Search for the cell housing the specified text and yield its (X, Y) center coordinate. 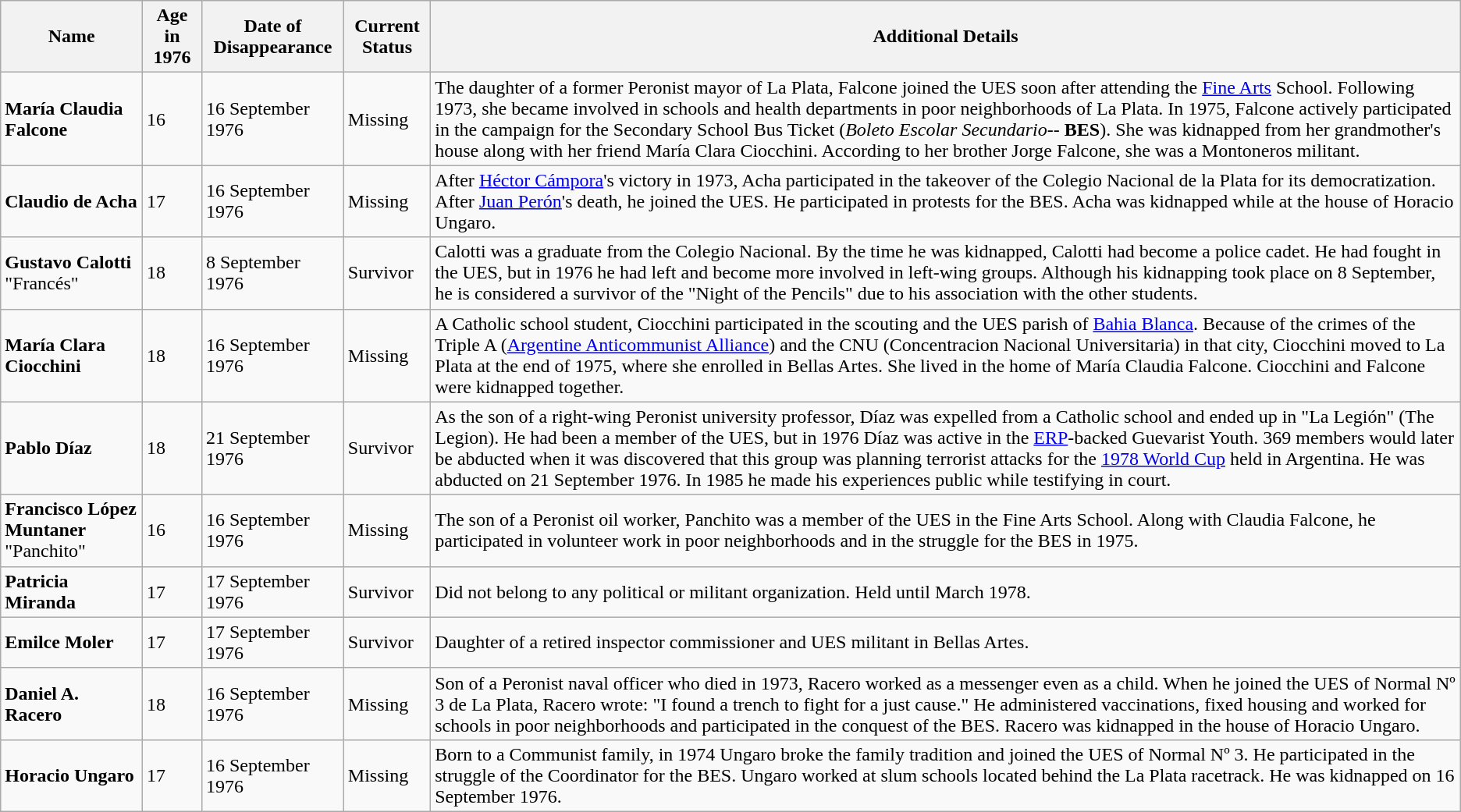
Patricia Miranda (72, 591)
Horacio Ungaro (72, 775)
Francisco López Muntaner "Panchito" (72, 530)
Emilce Moler (72, 643)
21 September 1976 (272, 448)
Additional Details (946, 37)
Age in 1976 (172, 37)
María Clara Ciocchini (72, 356)
Name (72, 37)
Gustavo Calotti "Francés" (72, 273)
Pablo Díaz (72, 448)
Current Status (387, 37)
Daughter of a retired inspector commissioner and UES militant in Bellas Artes. (946, 643)
Daniel A. Racero (72, 704)
Date of Disappearance (272, 37)
8 September 1976 (272, 273)
Claudio de Acha (72, 201)
Did not belong to any political or militant organization. Held until March 1978. (946, 591)
María Claudia Falcone (72, 119)
